From the cell containing the given text, extract its center point as (x, y) coordinate. 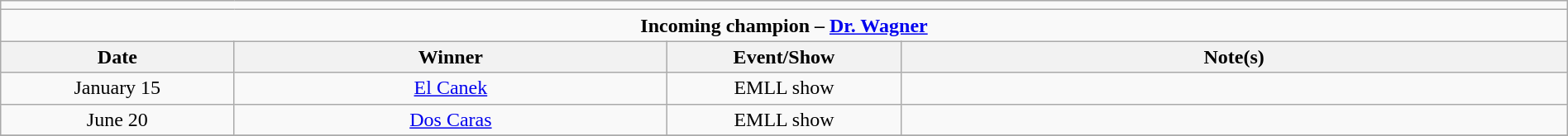
Event/Show (784, 57)
Winner (451, 57)
Dos Caras (451, 120)
Note(s) (1234, 57)
Incoming champion – Dr. Wagner (784, 26)
Date (117, 57)
El Canek (451, 88)
January 15 (117, 88)
June 20 (117, 120)
